Identify which cell holds the provided text, then report its (x, y) central coordinate. 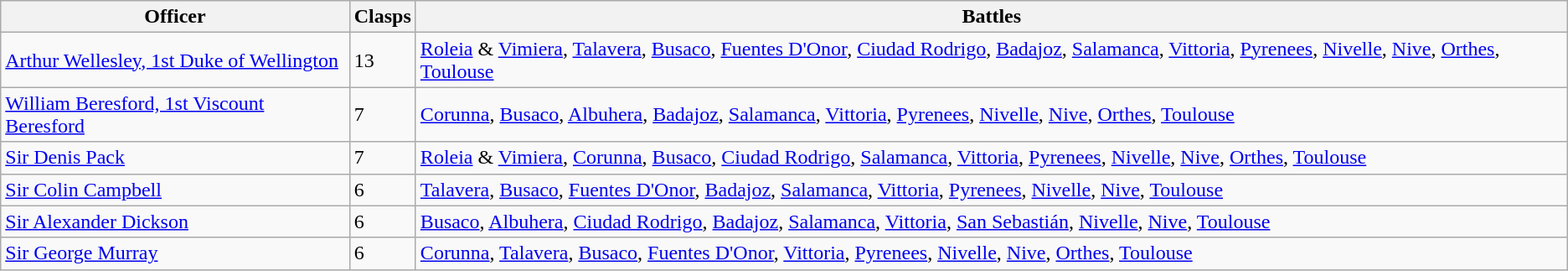
William Beresford, 1st Viscount Beresford (175, 114)
Talavera, Busaco, Fuentes D'Onor, Badajoz, Salamanca, Vittoria, Pyrenees, Nivelle, Nive, Toulouse (992, 190)
Corunna, Busaco, Albuhera, Badajoz, Salamanca, Vittoria, Pyrenees, Nivelle, Nive, Orthes, Toulouse (992, 114)
Sir George Murray (175, 253)
Arthur Wellesley, 1st Duke of Wellington (175, 60)
Officer (175, 17)
13 (382, 60)
Battles (992, 17)
Clasps (382, 17)
Sir Colin Campbell (175, 190)
Roleia & Vimiera, Talavera, Busaco, Fuentes D'Onor, Ciudad Rodrigo, Badajoz, Salamanca, Vittoria, Pyrenees, Nivelle, Nive, Orthes, Toulouse (992, 60)
Busaco, Albuhera, Ciudad Rodrigo, Badajoz, Salamanca, Vittoria, San Sebastián, Nivelle, Nive, Toulouse (992, 221)
Sir Alexander Dickson (175, 221)
Roleia & Vimiera, Corunna, Busaco, Ciudad Rodrigo, Salamanca, Vittoria, Pyrenees, Nivelle, Nive, Orthes, Toulouse (992, 158)
Sir Denis Pack (175, 158)
Corunna, Talavera, Busaco, Fuentes D'Onor, Vittoria, Pyrenees, Nivelle, Nive, Orthes, Toulouse (992, 253)
